Determine the [x, y] coordinate at the center of the cell enclosing the given text.  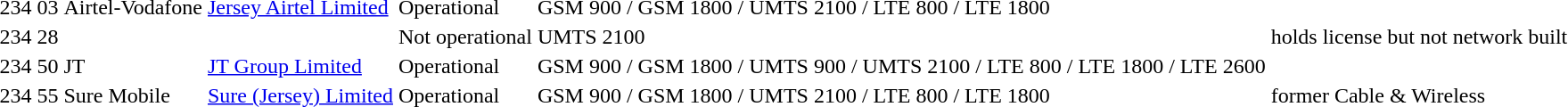
GSM 900 / GSM 1800 / UMTS 900 / UMTS 2100 / LTE 800 / LTE 1800 / LTE 2600 [901, 66]
UMTS 2100 [901, 37]
Operational [465, 66]
50 [48, 66]
28 [48, 37]
JT Group Limited [301, 66]
Not operational [465, 37]
JT [134, 66]
